Detect which cell encompasses the target text, then output its [x, y] center coordinate. 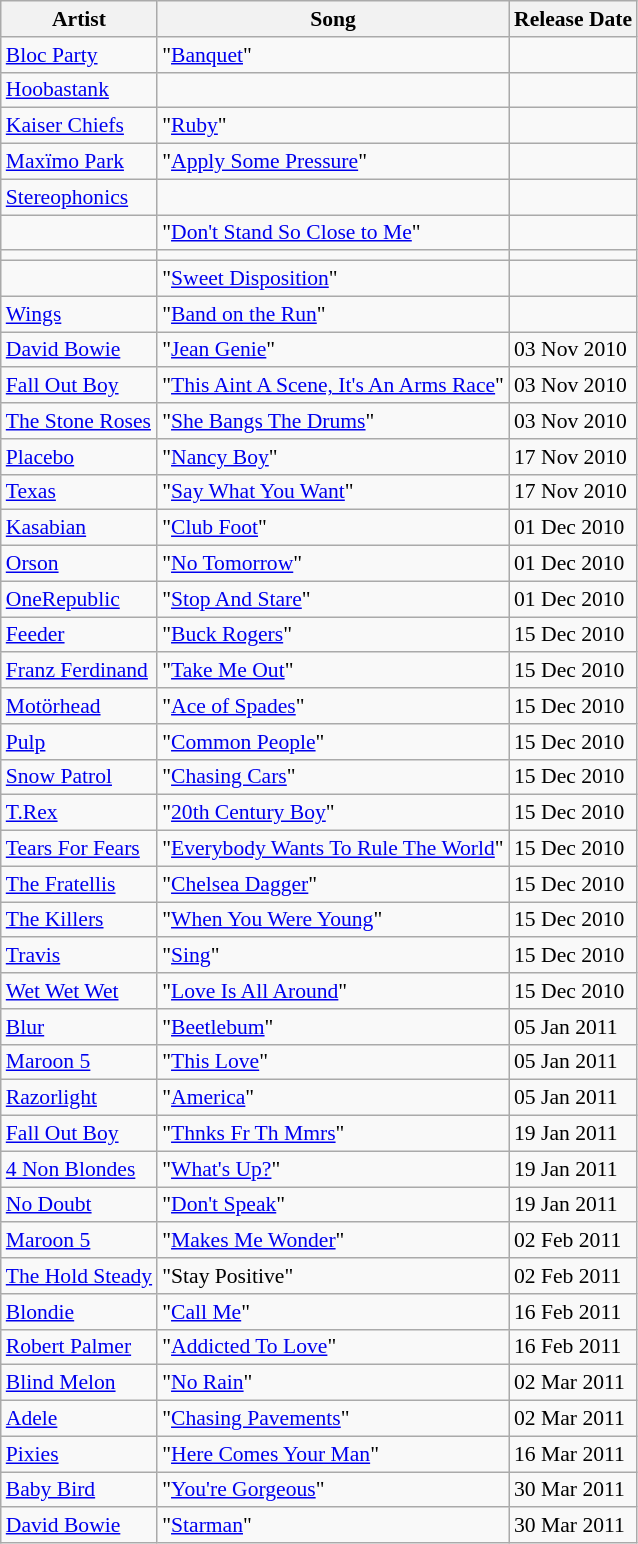
16 Mar 2011 [573, 1454]
Pulp [79, 742]
"Club Foot" [333, 528]
Kaiser Chiefs [79, 126]
Wings [79, 314]
"What's Up?" [333, 1169]
Artist [79, 19]
Blind Melon [79, 1383]
Orson [79, 564]
Adele [79, 1419]
"Makes Me Wonder" [333, 1241]
T.Rex [79, 813]
"Banquet" [333, 55]
"Everybody Wants To Rule The World" [333, 849]
"No Tomorrow" [333, 564]
Bloc Party [79, 55]
"Here Comes Your Man" [333, 1454]
"Don't Stand So Close to Me" [333, 233]
"Thnks Fr Th Mmrs" [333, 1134]
Travis [79, 956]
Snow Patrol [79, 777]
Blondie [79, 1312]
Franz Ferdinand [79, 671]
4 Non Blondes [79, 1169]
"Take Me Out" [333, 671]
"Addicted To Love" [333, 1347]
"Call Me" [333, 1312]
Kasabian [79, 528]
"Chasing Pavements" [333, 1419]
"Chasing Cars" [333, 777]
"20th Century Boy" [333, 813]
"Apply Some Pressure" [333, 162]
"America" [333, 1098]
"You're Gorgeous" [333, 1490]
No Doubt [79, 1205]
"This Aint A Scene, It's An Arms Race" [333, 386]
Maxïmo Park [79, 162]
"This Love" [333, 1062]
"Say What You Want" [333, 492]
Texas [79, 492]
"Stay Positive" [333, 1276]
Hoobastank [79, 90]
OneRepublic [79, 599]
"She Bangs The Drums" [333, 421]
"Ace of Spades" [333, 706]
"Band on the Run" [333, 314]
The Stone Roses [79, 421]
"Buck Rogers" [333, 635]
Baby Bird [79, 1490]
Wet Wet Wet [79, 991]
Feeder [79, 635]
"Common People" [333, 742]
The Killers [79, 920]
"When You Were Young" [333, 920]
Placebo [79, 457]
"Jean Genie" [333, 350]
"No Rain" [333, 1383]
Pixies [79, 1454]
"Starman" [333, 1526]
Stereophonics [79, 197]
Tears For Fears [79, 849]
Motörhead [79, 706]
"Love Is All Around" [333, 991]
"Ruby" [333, 126]
"Don't Speak" [333, 1205]
"Nancy Boy" [333, 457]
The Hold Steady [79, 1276]
"Stop And Stare" [333, 599]
"Chelsea Dagger" [333, 884]
Song [333, 19]
"Sweet Disposition" [333, 279]
The Fratellis [79, 884]
"Beetlebum" [333, 1027]
Blur [79, 1027]
"Sing" [333, 956]
Robert Palmer [79, 1347]
Release Date [573, 19]
Razorlight [79, 1098]
